Return (x, y) of the center of cell containing provided text 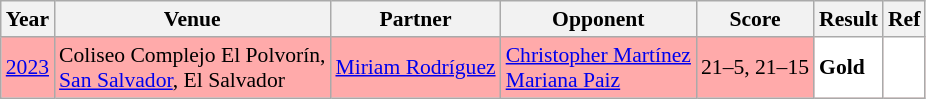
Gold (848, 68)
Venue (192, 19)
Year (28, 19)
Miriam Rodríguez (415, 68)
21–5, 21–15 (755, 68)
2023 (28, 68)
Ref (904, 19)
Christopher MartínezMariana Paiz (598, 68)
Partner (415, 19)
Score (755, 19)
Coliseo Complejo El Polvorín,San Salvador, El Salvador (192, 68)
Opponent (598, 19)
Result (848, 19)
